Find where the given text appears and provide that cell's center as [X, Y] coordinate. 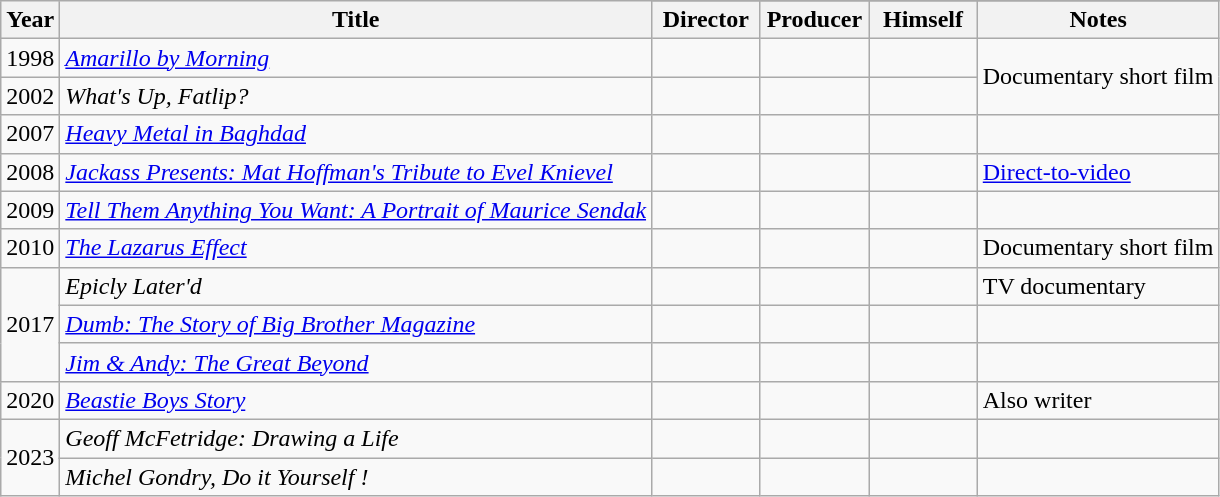
Heavy Metal in Baghdad [356, 134]
Jim & Andy: The Great Beyond [356, 362]
Amarillo by Morning [356, 58]
2023 [30, 457]
Year [30, 20]
Jackass Presents: Mat Hoffman's Tribute to Evel Knievel [356, 172]
2002 [30, 96]
Geoff McFetridge: Drawing a Life [356, 438]
Direct-to-video [1098, 172]
2017 [30, 324]
Also writer [1098, 400]
2009 [30, 210]
Director [706, 20]
1998 [30, 58]
Tell Them Anything You Want: A Portrait of Maurice Sendak [356, 210]
Himself [924, 20]
TV documentary [1098, 286]
Notes [1098, 20]
Beastie Boys Story [356, 400]
Epicly Later'd [356, 286]
2007 [30, 134]
2008 [30, 172]
Title [356, 20]
The Lazarus Effect [356, 248]
2020 [30, 400]
2010 [30, 248]
What's Up, Fatlip? [356, 96]
Dumb: The Story of Big Brother Magazine [356, 324]
Producer [814, 20]
Michel Gondry, Do it Yourself ! [356, 477]
